For the text-containing cell, return its midpoint in [X, Y] coordinate format. 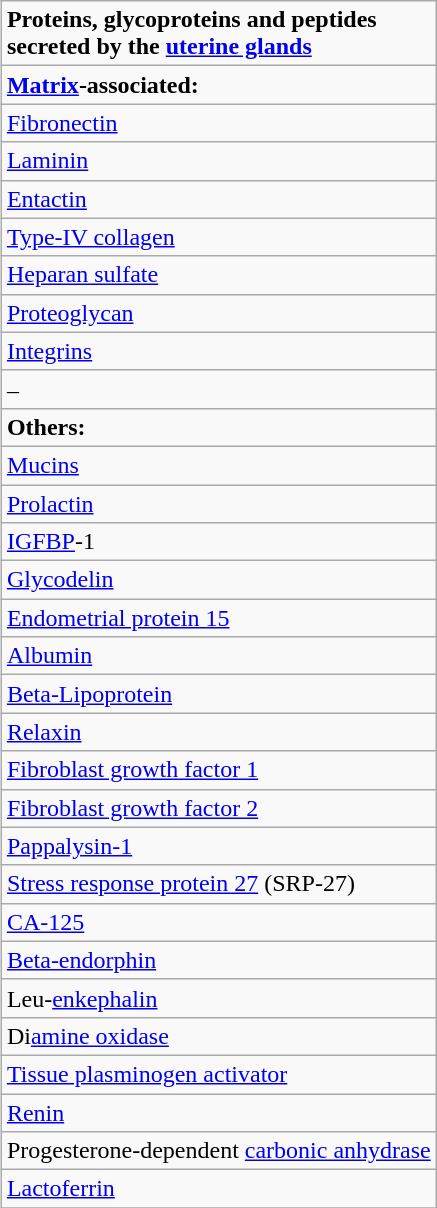
CA-125 [218, 922]
Renin [218, 1113]
Fibroblast growth factor 1 [218, 770]
IGFBP-1 [218, 542]
Fibroblast growth factor 2 [218, 808]
Entactin [218, 199]
Matrix-associated: [218, 85]
Heparan sulfate [218, 275]
Proteins, glycoproteins and peptidessecreted by the uterine glands [218, 34]
Stress response protein 27 (SRP-27) [218, 884]
Pappalysin-1 [218, 846]
Beta-endorphin [218, 960]
Type-IV collagen [218, 237]
Fibronectin [218, 123]
Others: [218, 427]
Prolactin [218, 503]
Mucins [218, 465]
Albumin [218, 656]
Lactoferrin [218, 1189]
Beta-Lipoprotein [218, 694]
Progesterone-dependent carbonic anhydrase [218, 1151]
Proteoglycan [218, 313]
Endometrial protein 15 [218, 618]
Integrins [218, 351]
Glycodelin [218, 580]
Tissue plasminogen activator [218, 1074]
Leu-enkephalin [218, 998]
– [218, 389]
Relaxin [218, 732]
Diamine oxidase [218, 1036]
Laminin [218, 161]
